Output the (X, Y) coordinate of the center of the cell containing the given text.  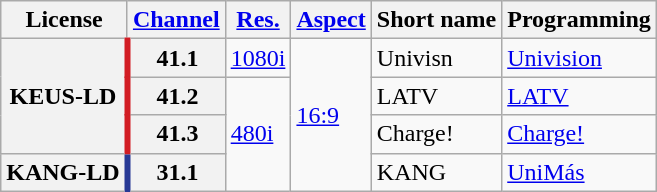
41.2 (176, 96)
Aspect (331, 20)
License (64, 20)
Univisn (436, 58)
31.1 (176, 172)
41.3 (176, 134)
1080i (258, 58)
KANG-LD (64, 172)
480i (258, 134)
Res. (258, 20)
Short name (436, 20)
KANG (436, 172)
UniMás (580, 172)
16:9 (331, 115)
KEUS-LD (64, 96)
Univision (580, 58)
41.1 (176, 58)
Channel (176, 20)
Programming (580, 20)
